Capture the cell that displays the provided text and extract its [X, Y] central coordinate. 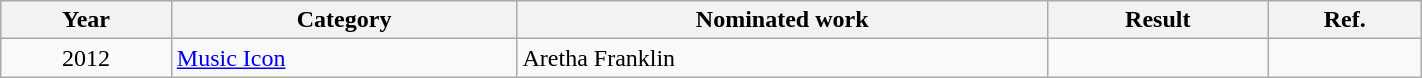
Result [1158, 20]
2012 [86, 58]
Aretha Franklin [782, 58]
Music Icon [344, 58]
Ref. [1344, 20]
Category [344, 20]
Year [86, 20]
Nominated work [782, 20]
